For the text-containing cell, return its midpoint in [x, y] coordinate format. 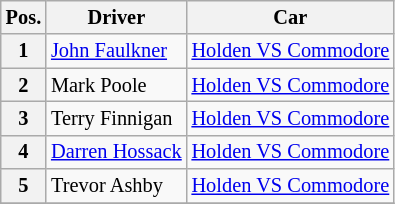
1 [24, 51]
Darren Hossack [116, 152]
Car [291, 17]
2 [24, 85]
3 [24, 118]
Mark Poole [116, 85]
John Faulkner [116, 51]
Terry Finnigan [116, 118]
5 [24, 186]
4 [24, 152]
Pos. [24, 17]
Trevor Ashby [116, 186]
Driver [116, 17]
